Provide the [X, Y] coordinate of the cell's center where the given text is located.  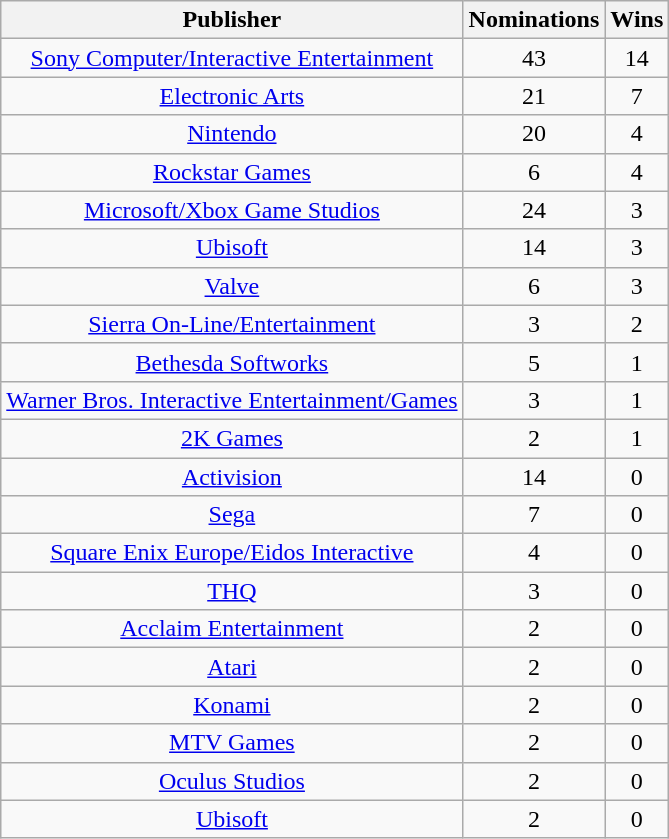
Publisher [232, 20]
Valve [232, 286]
43 [534, 58]
MTV Games [232, 743]
21 [534, 96]
Sony Computer/Interactive Entertainment [232, 58]
Activision [232, 477]
Konami [232, 705]
Oculus Studios [232, 781]
Rockstar Games [232, 172]
Sierra On-Line/Entertainment [232, 324]
Sega [232, 515]
20 [534, 134]
2K Games [232, 438]
Warner Bros. Interactive Entertainment/Games [232, 400]
Acclaim Entertainment [232, 629]
Square Enix Europe/Eidos Interactive [232, 553]
THQ [232, 591]
Electronic Arts [232, 96]
Wins [637, 20]
24 [534, 210]
Nominations [534, 20]
Microsoft/Xbox Game Studios [232, 210]
Atari [232, 667]
Nintendo [232, 134]
Bethesda Softworks [232, 362]
5 [534, 362]
